Capture the cell that displays the provided text and extract its [x, y] central coordinate. 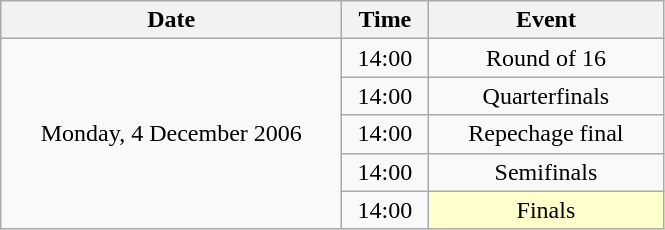
Event [546, 20]
Repechage final [546, 134]
Round of 16 [546, 58]
Quarterfinals [546, 96]
Monday, 4 December 2006 [172, 134]
Semifinals [546, 172]
Finals [546, 210]
Date [172, 20]
Time [385, 20]
